Pinpoint the cell where the given text exists, returning its (X, Y) midpoint coordinate. 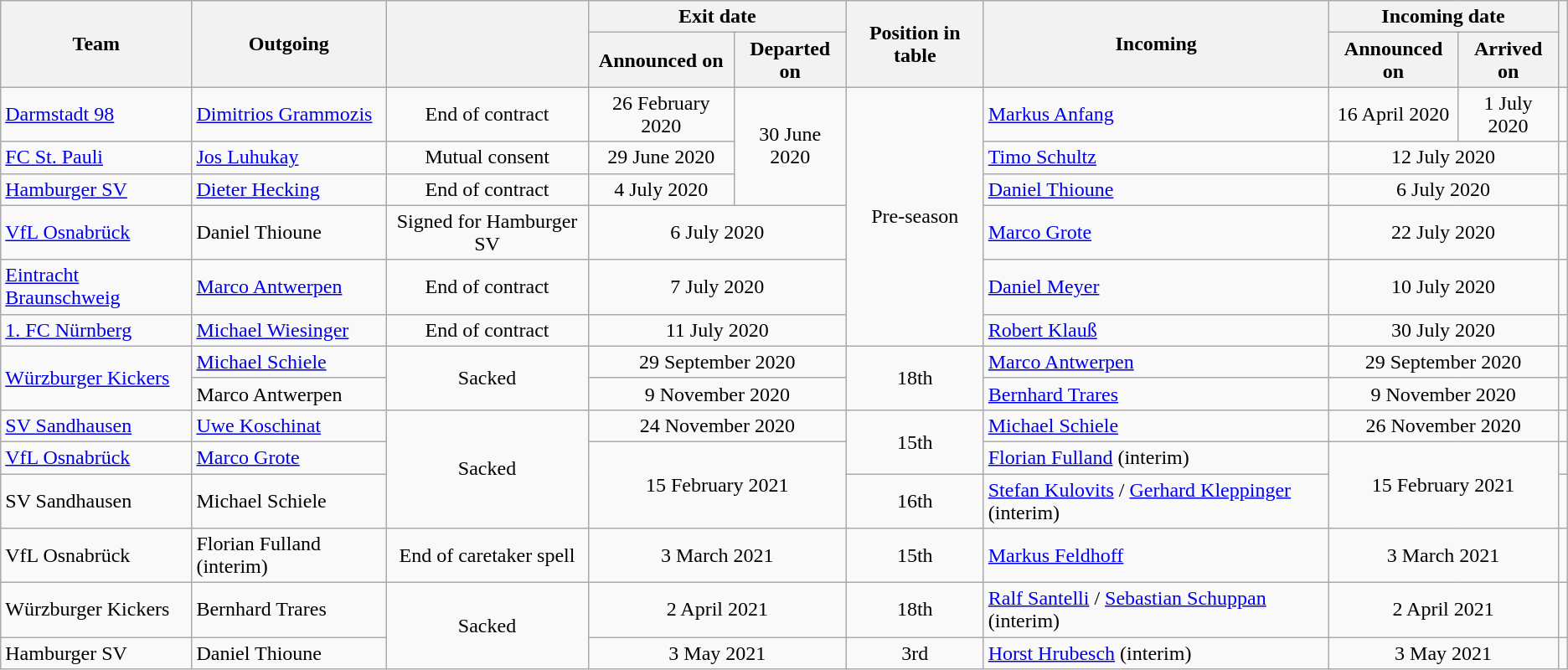
26 February 2020 (661, 114)
Dieter Hecking (289, 189)
24 November 2020 (717, 425)
Outgoing (289, 44)
11 July 2020 (717, 330)
FC St. Pauli (96, 157)
1. FC Nürnberg (96, 330)
22 July 2020 (1443, 233)
Signed for Hamburger SV (487, 233)
Timo Schultz (1156, 157)
Jos Luhukay (289, 157)
Mutual consent (487, 157)
16th (915, 501)
Incoming (1156, 44)
Pre-season (915, 216)
7 July 2020 (717, 286)
Stefan Kulovits / Gerhard Kleppinger (interim) (1156, 501)
Michael Wiesinger (289, 330)
16 April 2020 (1394, 114)
12 July 2020 (1443, 157)
Exit date (717, 17)
Departed on (790, 60)
Ralf Santelli / Sebastian Schuppan (interim) (1156, 610)
4 July 2020 (661, 189)
Markus Feldhoff (1156, 556)
Robert Klauß (1156, 330)
30 June 2020 (790, 146)
Team (96, 44)
End of caretaker spell (487, 556)
1 July 2020 (1508, 114)
Markus Anfang (1156, 114)
26 November 2020 (1443, 425)
Arrived on (1508, 60)
Uwe Koschinat (289, 425)
10 July 2020 (1443, 286)
Eintracht Braunschweig (96, 286)
30 July 2020 (1443, 330)
Incoming date (1443, 17)
Daniel Meyer (1156, 286)
Darmstadt 98 (96, 114)
Dimitrios Grammozis (289, 114)
3rd (915, 653)
Position in table (915, 44)
Horst Hrubesch (interim) (1156, 653)
29 June 2020 (661, 157)
